Find where the given text appears and provide that cell's center as (X, Y) coordinate. 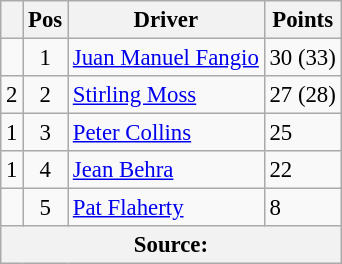
Peter Collins (166, 133)
Stirling Moss (166, 95)
8 (302, 208)
Jean Behra (166, 170)
25 (302, 133)
Driver (166, 20)
30 (33) (302, 58)
Points (302, 20)
Pat Flaherty (166, 208)
4 (46, 170)
3 (46, 133)
Juan Manuel Fangio (166, 58)
Source: (171, 245)
5 (46, 208)
27 (28) (302, 95)
Pos (46, 20)
22 (302, 170)
